Provide the (X, Y) coordinate of the cell's center where the given text is located.  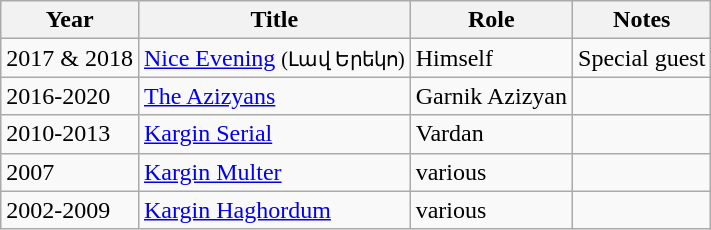
Year (70, 20)
The Azizyans (274, 96)
Kargin Serial (274, 134)
2010-2013 (70, 134)
2017 & 2018 (70, 58)
Title (274, 20)
Kargin Multer (274, 172)
Role (491, 20)
2016-2020 (70, 96)
Notes (642, 20)
Vardan (491, 134)
2007 (70, 172)
Kargin Haghordum (274, 210)
Nice Evening (Լավ Երեկո) (274, 58)
2002-2009 (70, 210)
Special guest (642, 58)
Himself (491, 58)
Garnik Azizyan (491, 96)
